Pinpoint the cell where the given text exists, returning its (X, Y) midpoint coordinate. 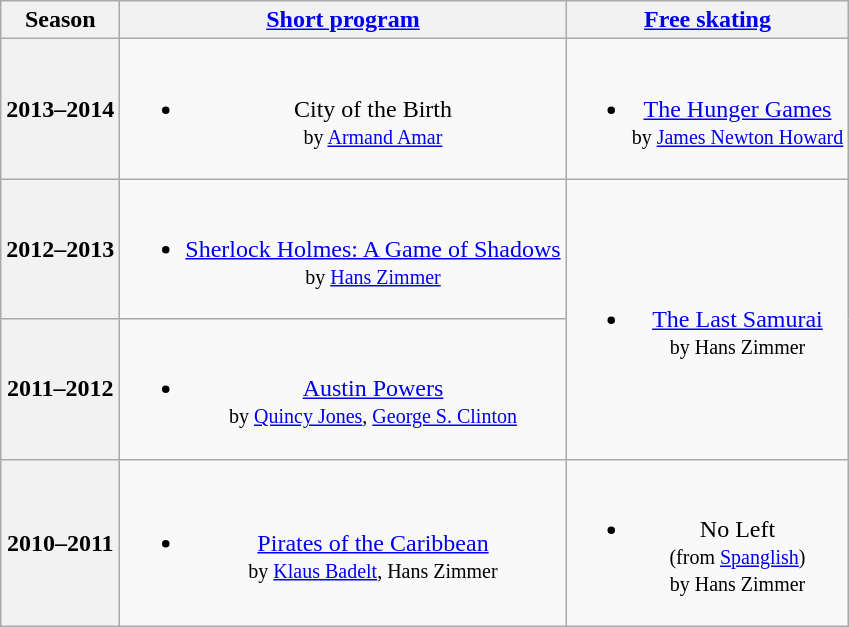
2011–2012 (60, 389)
Season (60, 20)
2013–2014 (60, 109)
No Left (from Spanglish) by Hans Zimmer (708, 542)
2012–2013 (60, 249)
Pirates of the Caribbean by Klaus Badelt, Hans Zimmer (343, 542)
Austin Powers by Quincy Jones, George S. Clinton (343, 389)
Free skating (708, 20)
City of the Birth by Armand Amar (343, 109)
Sherlock Holmes: A Game of Shadows by Hans Zimmer (343, 249)
The Last Samurai by Hans Zimmer (708, 319)
2010–2011 (60, 542)
The Hunger Games by James Newton Howard (708, 109)
Short program (343, 20)
